Provide the (x, y) coordinate of the cell's center where the given text is located.  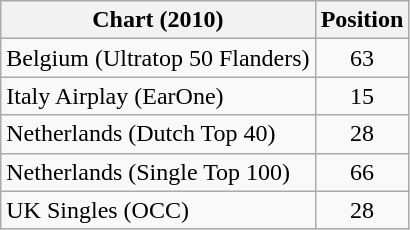
Netherlands (Dutch Top 40) (158, 134)
Chart (2010) (158, 20)
Italy Airplay (EarOne) (158, 96)
Position (362, 20)
63 (362, 58)
UK Singles (OCC) (158, 210)
66 (362, 172)
Belgium (Ultratop 50 Flanders) (158, 58)
15 (362, 96)
Netherlands (Single Top 100) (158, 172)
